Find where the given text appears and provide that cell's center as (x, y) coordinate. 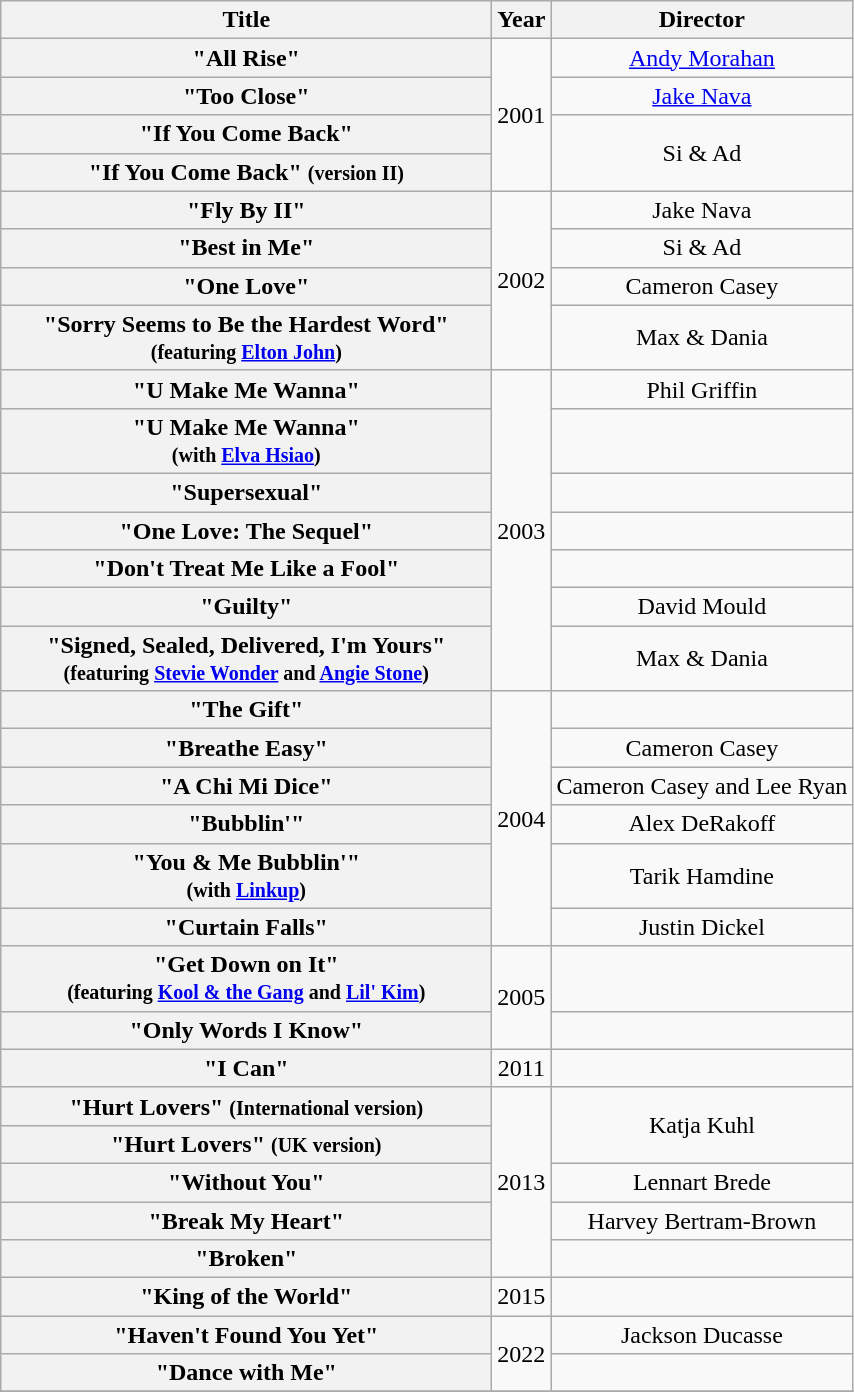
"A Chi Mi Dice" (246, 786)
"Break My Heart" (246, 1221)
"U Make Me Wanna"(with Elva Hsiao) (246, 440)
2004 (522, 818)
"Supersexual" (246, 492)
Justin Dickel (702, 927)
Tarik Hamdine (702, 876)
Alex DeRakoff (702, 824)
"I Can" (246, 1068)
Lennart Brede (702, 1182)
"You & Me Bubblin'"(with Linkup) (246, 876)
"Haven't Found You Yet" (246, 1335)
"Guilty" (246, 607)
"Only Words I Know" (246, 1030)
2013 (522, 1182)
"Too Close" (246, 96)
Harvey Bertram-Brown (702, 1221)
"The Gift" (246, 710)
2005 (522, 998)
Jackson Ducasse (702, 1335)
"Breathe Easy" (246, 748)
"Get Down on It"(featuring Kool & the Gang and Lil' Kim) (246, 978)
"King of the World" (246, 1297)
2011 (522, 1068)
"Dance with Me" (246, 1373)
"If You Come Back" (version II) (246, 172)
"Best in Me" (246, 248)
"Curtain Falls" (246, 927)
Title (246, 20)
"Hurt Lovers" (International version) (246, 1106)
2003 (522, 530)
"Without You" (246, 1182)
"Broken" (246, 1259)
Director (702, 20)
Andy Morahan (702, 58)
"One Love" (246, 286)
"All Rise" (246, 58)
2001 (522, 115)
"U Make Me Wanna" (246, 389)
"One Love: The Sequel" (246, 531)
2002 (522, 280)
Phil Griffin (702, 389)
"Sorry Seems to Be the Hardest Word"(featuring Elton John) (246, 338)
"Fly By II" (246, 210)
"Bubblin'" (246, 824)
Cameron Casey and Lee Ryan (702, 786)
2015 (522, 1297)
Katja Kuhl (702, 1125)
"Signed, Sealed, Delivered, I'm Yours"(featuring Stevie Wonder and Angie Stone) (246, 658)
"If You Come Back" (246, 134)
2022 (522, 1354)
Year (522, 20)
"Don't Treat Me Like a Fool" (246, 569)
"Hurt Lovers" (UK version) (246, 1144)
David Mould (702, 607)
